Extract the [X, Y] coordinate from the center of the cell holding the provided text.  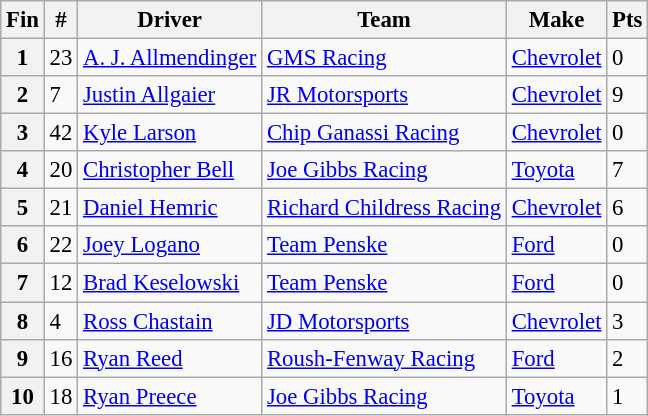
42 [60, 133]
Christopher Bell [170, 170]
Ryan Preece [170, 396]
Make [556, 20]
Chip Ganassi Racing [384, 133]
Ryan Reed [170, 358]
Richard Childress Racing [384, 208]
Roush-Fenway Racing [384, 358]
16 [60, 358]
# [60, 20]
A. J. Allmendinger [170, 58]
Justin Allgaier [170, 95]
Kyle Larson [170, 133]
12 [60, 283]
18 [60, 396]
Joey Logano [170, 245]
Daniel Hemric [170, 208]
Brad Keselowski [170, 283]
21 [60, 208]
5 [23, 208]
Pts [628, 20]
Team [384, 20]
GMS Racing [384, 58]
10 [23, 396]
Driver [170, 20]
22 [60, 245]
8 [23, 321]
23 [60, 58]
Fin [23, 20]
JR Motorsports [384, 95]
JD Motorsports [384, 321]
Ross Chastain [170, 321]
20 [60, 170]
